Return (x, y) of the center of cell containing provided text 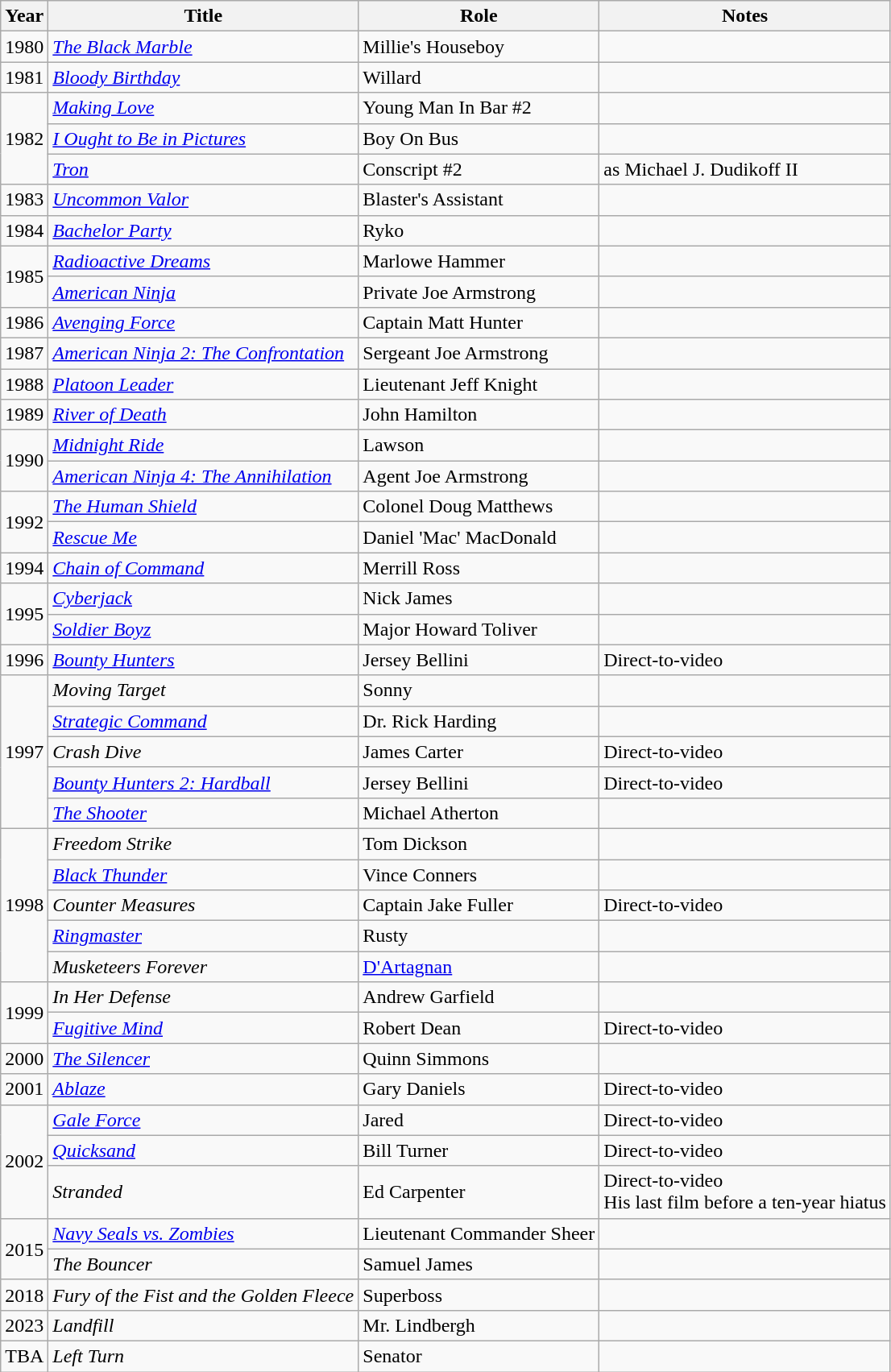
Midnight Ride (203, 446)
Nick James (479, 599)
Millie's Houseboy (479, 47)
Major Howard Toliver (479, 629)
1982 (24, 139)
Soldier Boyz (203, 629)
1994 (24, 568)
Quinn Simmons (479, 1059)
In Her Defense (203, 997)
1995 (24, 614)
I Ought to Be in Pictures (203, 139)
Year (24, 16)
2001 (24, 1089)
Tom Dickson (479, 844)
Notes (745, 16)
Colonel Doug Matthews (479, 507)
Direct-to-videoHis last film before a ten-year hiatus (745, 1192)
Rescue Me (203, 537)
Lieutenant Jeff Knight (479, 384)
1996 (24, 660)
Stranded (203, 1192)
1989 (24, 415)
The Human Shield (203, 507)
Bill Turner (479, 1150)
Blaster's Assistant (479, 200)
Ryko (479, 230)
1983 (24, 200)
Private Joe Armstrong (479, 292)
Freedom Strike (203, 844)
Ablaze (203, 1089)
Michael Atherton (479, 813)
Making Love (203, 108)
Strategic Command (203, 721)
Marlowe Hammer (479, 261)
John Hamilton (479, 415)
Bloody Birthday (203, 77)
Tron (203, 169)
Senator (479, 1356)
Conscript #2 (479, 169)
Fury of the Fist and the Golden Fleece (203, 1295)
2023 (24, 1325)
1988 (24, 384)
1984 (24, 230)
Agent Joe Armstrong (479, 476)
Sonny (479, 690)
2002 (24, 1162)
1997 (24, 752)
Jared (479, 1120)
Quicksand (203, 1150)
Gary Daniels (479, 1089)
Avenging Force (203, 322)
1990 (24, 461)
1985 (24, 276)
Rusty (479, 936)
Moving Target (203, 690)
Bachelor Party (203, 230)
Bounty Hunters 2: Hardball (203, 782)
Black Thunder (203, 874)
1987 (24, 353)
Captain Jake Fuller (479, 906)
Willard (479, 77)
1980 (24, 47)
Radioactive Dreams (203, 261)
Superboss (479, 1295)
Young Man In Bar #2 (479, 108)
Bounty Hunters (203, 660)
Landfill (203, 1325)
Dr. Rick Harding (479, 721)
Lawson (479, 446)
The Silencer (203, 1059)
Samuel James (479, 1264)
1981 (24, 77)
Counter Measures (203, 906)
1999 (24, 1013)
Vince Conners (479, 874)
American Ninja 2: The Confrontation (203, 353)
Robert Dean (479, 1028)
D'Artagnan (479, 967)
Ringmaster (203, 936)
Merrill Ross (479, 568)
Chain of Command (203, 568)
Navy Seals vs. Zombies (203, 1233)
2000 (24, 1059)
Uncommon Valor (203, 200)
Title (203, 16)
Platoon Leader (203, 384)
Fugitive Mind (203, 1028)
Cyberjack (203, 599)
Role (479, 16)
1998 (24, 905)
Mr. Lindbergh (479, 1325)
1986 (24, 322)
2015 (24, 1249)
American Ninja 4: The Annihilation (203, 476)
Musketeers Forever (203, 967)
Boy On Bus (479, 139)
The Bouncer (203, 1264)
River of Death (203, 415)
Ed Carpenter (479, 1192)
Crash Dive (203, 752)
TBA (24, 1356)
Lieutenant Commander Sheer (479, 1233)
American Ninja (203, 292)
James Carter (479, 752)
Sergeant Joe Armstrong (479, 353)
Andrew Garfield (479, 997)
Daniel 'Mac' MacDonald (479, 537)
The Shooter (203, 813)
Captain Matt Hunter (479, 322)
Left Turn (203, 1356)
Gale Force (203, 1120)
The Black Marble (203, 47)
1992 (24, 522)
2018 (24, 1295)
as Michael J. Dudikoff II (745, 169)
